Output the (x, y) coordinate of the center of the cell containing the given text.  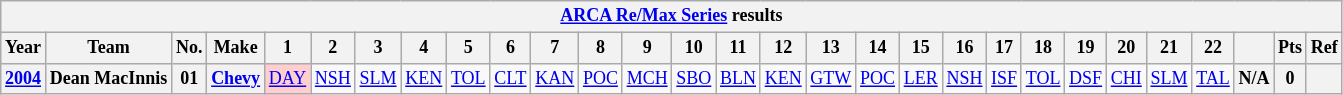
21 (1169, 48)
Make (236, 48)
4 (424, 48)
SBO (694, 78)
11 (738, 48)
DAY (287, 78)
14 (878, 48)
No. (190, 48)
2004 (24, 78)
18 (1042, 48)
DSF (1086, 78)
7 (555, 48)
GTW (831, 78)
Chevy (236, 78)
BLN (738, 78)
6 (510, 48)
CHI (1126, 78)
10 (694, 48)
22 (1213, 48)
KAN (555, 78)
LER (920, 78)
MCH (647, 78)
N/A (1254, 78)
ARCA Re/Max Series results (672, 16)
CLT (510, 78)
9 (647, 48)
19 (1086, 48)
ISF (1004, 78)
13 (831, 48)
5 (468, 48)
Year (24, 48)
TAL (1213, 78)
8 (601, 48)
Pts (1290, 48)
15 (920, 48)
3 (378, 48)
01 (190, 78)
16 (964, 48)
1 (287, 48)
Team (108, 48)
20 (1126, 48)
0 (1290, 78)
Ref (1324, 48)
17 (1004, 48)
2 (332, 48)
12 (783, 48)
Dean MacInnis (108, 78)
